Provide the (x, y) coordinate of the cell's center where the given text is located.  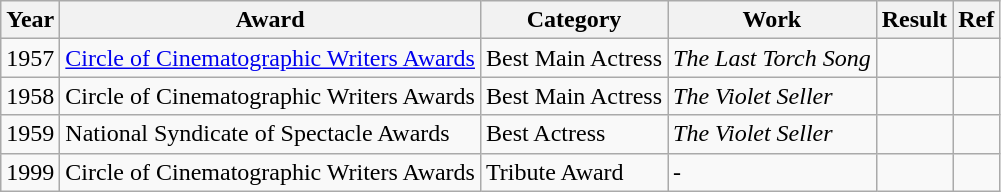
Best Actress (574, 134)
Category (574, 20)
Result (914, 20)
Work (772, 20)
The Last Torch Song (772, 58)
1958 (30, 96)
1957 (30, 58)
1959 (30, 134)
1999 (30, 172)
Tribute Award (574, 172)
Award (270, 20)
- (772, 172)
National Syndicate of Spectacle Awards (270, 134)
Year (30, 20)
Ref (976, 20)
